Provide the [X, Y] coordinate of the cell's center where the given text is located.  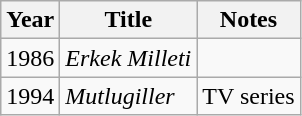
Notes [248, 20]
Year [30, 20]
1986 [30, 58]
Erkek Milleti [128, 58]
1994 [30, 96]
Title [128, 20]
TV series [248, 96]
Mutlugiller [128, 96]
